For the text-containing cell, return its midpoint in (X, Y) coordinate format. 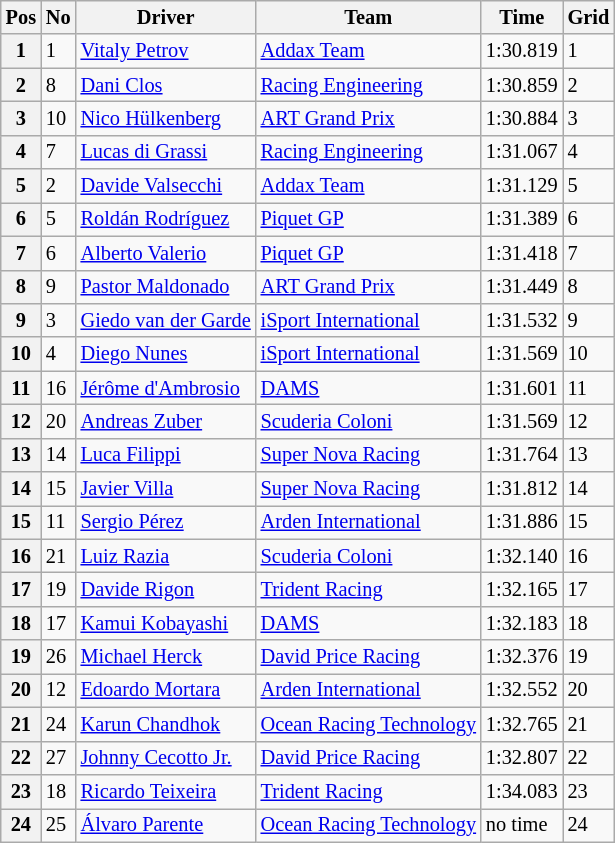
1:32.140 (522, 556)
1:32.165 (522, 589)
Jérôme d'Ambrosio (166, 388)
Alberto Valerio (166, 253)
Grid (589, 17)
1:31.418 (522, 253)
Vitaly Petrov (166, 51)
1:31.764 (522, 455)
Luiz Razia (166, 556)
1:31.532 (522, 320)
1:32.183 (522, 623)
Javier Villa (166, 489)
Dani Clos (166, 85)
25 (58, 825)
27 (58, 758)
1:31.886 (522, 522)
1:31.129 (522, 186)
1:32.765 (522, 724)
Ricardo Teixeira (166, 791)
Sergio Pérez (166, 522)
1:31.601 (522, 388)
Giedo van der Garde (166, 320)
Driver (166, 17)
Lucas di Grassi (166, 152)
1:31.449 (522, 287)
1:32.376 (522, 657)
Time (522, 17)
Nico Hülkenberg (166, 118)
1:34.083 (522, 791)
26 (58, 657)
Pastor Maldonado (166, 287)
Edoardo Mortara (166, 690)
1:32.552 (522, 690)
Pos (21, 17)
1:32.807 (522, 758)
Michael Herck (166, 657)
1:31.812 (522, 489)
Team (368, 17)
Karun Chandhok (166, 724)
1:30.819 (522, 51)
Andreas Zuber (166, 421)
1:31.389 (522, 219)
Davide Rigon (166, 589)
Davide Valsecchi (166, 186)
no time (522, 825)
1:30.859 (522, 85)
No (58, 17)
1:30.884 (522, 118)
Diego Nunes (166, 354)
Johnny Cecotto Jr. (166, 758)
Kamui Kobayashi (166, 623)
Roldán Rodríguez (166, 219)
Álvaro Parente (166, 825)
Luca Filippi (166, 455)
1:31.067 (522, 152)
